Return the [X, Y] coordinate for the center point of the cell that contains the specified text.  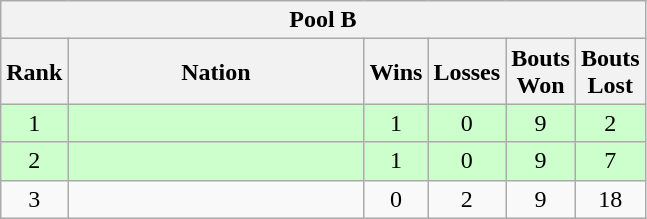
Bouts Lost [610, 72]
3 [34, 199]
Losses [467, 72]
Nation [216, 72]
18 [610, 199]
Bouts Won [541, 72]
Rank [34, 72]
Pool B [323, 20]
Wins [396, 72]
7 [610, 161]
